Return the [X, Y] coordinate for the center point of the cell that contains the specified text.  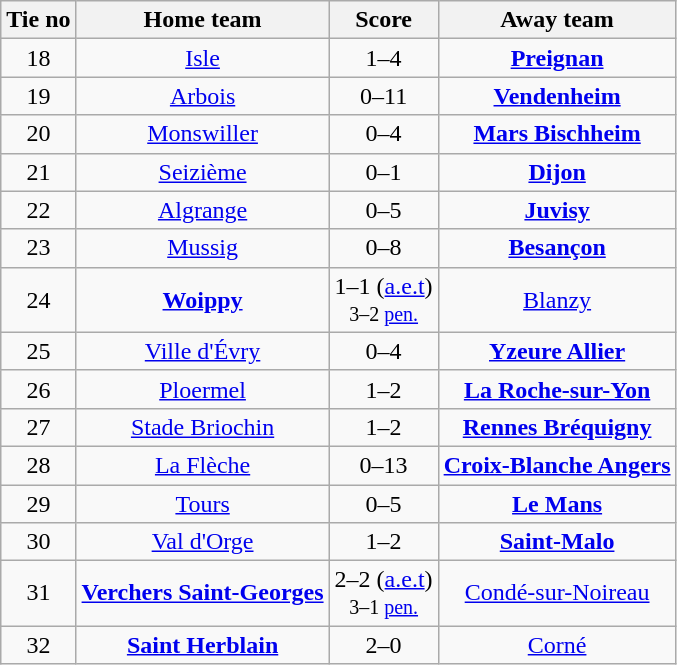
Besançon [557, 248]
Juvisy [557, 210]
Mars Bischheim [557, 134]
25 [38, 351]
Rennes Bréquigny [557, 427]
Yzeure Allier [557, 351]
Le Mans [557, 503]
0–1 [384, 172]
Woippy [202, 300]
Monswiller [202, 134]
La Flèche [202, 465]
Isle [202, 58]
Verchers Saint-Georges [202, 594]
Saint Herblain [202, 645]
18 [38, 58]
0–8 [384, 248]
Stade Briochin [202, 427]
28 [38, 465]
Away team [557, 20]
2–0 [384, 645]
1–1 (a.e.t) 3–2 pen. [384, 300]
1–4 [384, 58]
24 [38, 300]
Tie no [38, 20]
Vendenheim [557, 96]
Arbois [202, 96]
19 [38, 96]
La Roche-sur-Yon [557, 389]
Mussig [202, 248]
Corné [557, 645]
27 [38, 427]
32 [38, 645]
Seizième [202, 172]
0–11 [384, 96]
Ploermel [202, 389]
Home team [202, 20]
Ville d'Évry [202, 351]
Saint-Malo [557, 542]
Preignan [557, 58]
26 [38, 389]
Algrange [202, 210]
29 [38, 503]
Val d'Orge [202, 542]
21 [38, 172]
20 [38, 134]
30 [38, 542]
Condé-sur-Noireau [557, 594]
23 [38, 248]
Tours [202, 503]
22 [38, 210]
Croix-Blanche Angers [557, 465]
Dijon [557, 172]
0–13 [384, 465]
Blanzy [557, 300]
2–2 (a.e.t) 3–1 pen. [384, 594]
31 [38, 594]
Score [384, 20]
